Identify which cell holds the provided text, then report its [X, Y] central coordinate. 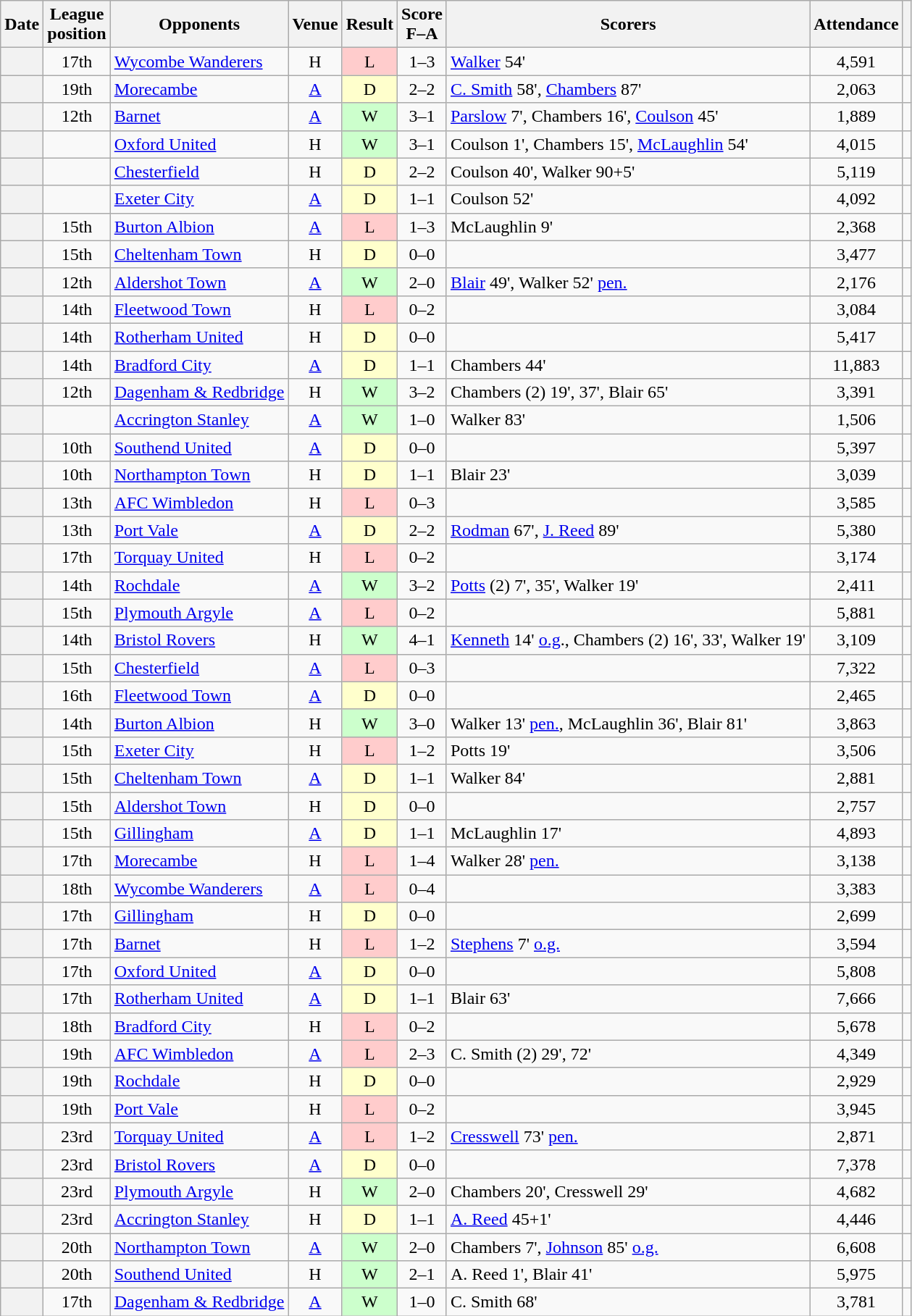
4,015 [856, 144]
5,119 [856, 172]
Scorers [627, 25]
Walker 54' [627, 62]
2,871 [856, 1136]
2,063 [856, 89]
Coulson 52' [627, 199]
4,591 [856, 62]
2,699 [856, 916]
Venue [315, 25]
Leagueposition [77, 25]
1–4 [422, 861]
A. Reed 1', Blair 41' [627, 1275]
5,808 [856, 971]
7,322 [856, 668]
Result [369, 25]
2–3 [422, 1054]
4,446 [856, 1219]
4,092 [856, 199]
4,349 [856, 1054]
Stephens 7' o.g. [627, 944]
0–4 [422, 889]
Walker 84' [627, 778]
6,608 [856, 1246]
3,585 [856, 503]
2,929 [856, 1081]
2,881 [856, 778]
1,506 [856, 420]
5,678 [856, 1026]
Coulson 1', Chambers 15', McLaughlin 54' [627, 144]
Potts 19' [627, 750]
McLaughlin 9' [627, 227]
Chambers 20', Cresswell 29' [627, 1191]
4,893 [856, 834]
4,682 [856, 1191]
Blair 63' [627, 999]
3,109 [856, 640]
3,781 [856, 1302]
3,174 [856, 558]
Cresswell 73' pen. [627, 1136]
3,084 [856, 309]
Walker 13' pen., McLaughlin 36', Blair 81' [627, 723]
Walker 83' [627, 420]
Attendance [856, 25]
3,594 [856, 944]
Coulson 40', Walker 90+5' [627, 172]
5,975 [856, 1275]
Walker 28' pen. [627, 861]
Potts (2) 7', 35', Walker 19' [627, 585]
1,889 [856, 117]
2,176 [856, 282]
3,477 [856, 254]
Chambers 44' [627, 364]
11,883 [856, 364]
Rodman 67', J. Reed 89' [627, 530]
2,368 [856, 227]
A. Reed 45+1' [627, 1219]
2,757 [856, 806]
3,506 [856, 750]
3,039 [856, 475]
Blair 49', Walker 52' pen. [627, 282]
ScoreF–A [422, 25]
2–1 [422, 1275]
3,391 [856, 393]
Date [22, 25]
Kenneth 14' o.g., Chambers (2) 16', 33', Walker 19' [627, 640]
Opponents [199, 25]
Chambers (2) 19', 37', Blair 65' [627, 393]
5,397 [856, 448]
C. Smith 68' [627, 1302]
Parslow 7', Chambers 16', Coulson 45' [627, 117]
4–1 [422, 640]
3,138 [856, 861]
2,465 [856, 695]
16th [77, 695]
5,881 [856, 613]
3,863 [856, 723]
Blair 23' [627, 475]
7,378 [856, 1164]
2,411 [856, 585]
5,417 [856, 337]
3–0 [422, 723]
3,945 [856, 1109]
5,380 [856, 530]
7,666 [856, 999]
Chambers 7', Johnson 85' o.g. [627, 1246]
C. Smith 58', Chambers 87' [627, 89]
McLaughlin 17' [627, 834]
C. Smith (2) 29', 72' [627, 1054]
3,383 [856, 889]
